Return (x, y) of the center of cell containing provided text 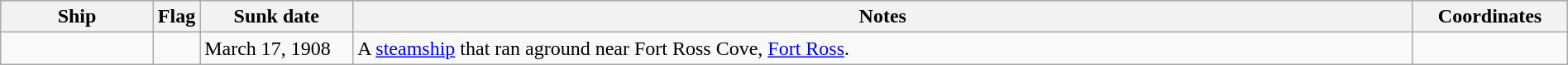
Notes (883, 17)
Flag (176, 17)
Ship (78, 17)
Sunk date (276, 17)
March 17, 1908 (276, 48)
Coordinates (1490, 17)
A steamship that ran aground near Fort Ross Cove, Fort Ross. (883, 48)
